Return the (x, y) coordinate for the center point of the cell that contains the specified text.  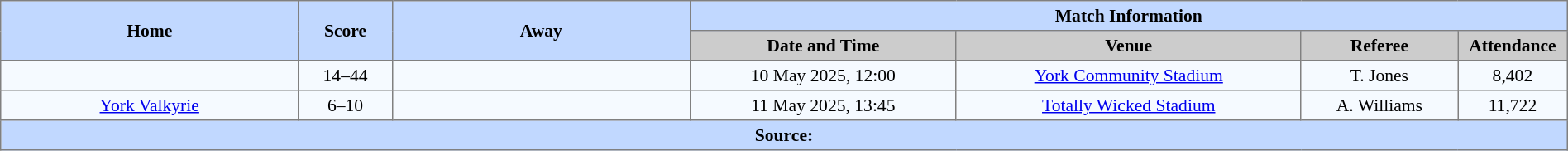
Attendance (1513, 46)
14–44 (346, 75)
A. Williams (1379, 105)
York Valkyrie (150, 105)
Date and Time (823, 46)
10 May 2025, 12:00 (823, 75)
6–10 (346, 105)
Referee (1379, 46)
Away (541, 31)
Score (346, 31)
Totally Wicked Stadium (1128, 105)
T. Jones (1379, 75)
8,402 (1513, 75)
11 May 2025, 13:45 (823, 105)
Venue (1128, 46)
Match Information (1128, 16)
York Community Stadium (1128, 75)
11,722 (1513, 105)
Source: (784, 135)
Home (150, 31)
